Extract the [x, y] coordinate from the center of the cell holding the provided text.  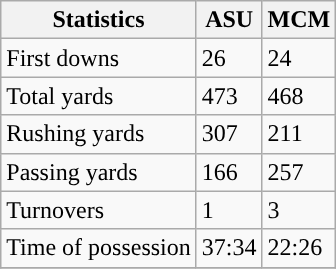
Time of possession [99, 248]
26 [229, 58]
307 [229, 134]
ASU [229, 20]
166 [229, 172]
First downs [99, 58]
3 [299, 210]
MCM [299, 20]
211 [299, 134]
Statistics [99, 20]
1 [229, 210]
Passing yards [99, 172]
22:26 [299, 248]
257 [299, 172]
37:34 [229, 248]
24 [299, 58]
Turnovers [99, 210]
473 [229, 96]
Rushing yards [99, 134]
Total yards [99, 96]
468 [299, 96]
